Provide the (X, Y) coordinate of the cell's center where the given text is located.  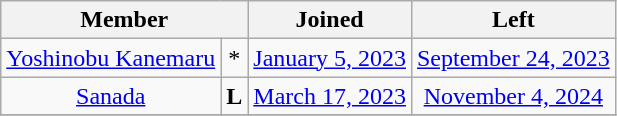
Sanada (111, 96)
September 24, 2023 (513, 58)
March 17, 2023 (330, 96)
L (234, 96)
Joined (330, 20)
January 5, 2023 (330, 58)
Yoshinobu Kanemaru (111, 58)
Member (124, 20)
Left (513, 20)
November 4, 2024 (513, 96)
* (234, 58)
